Locate the cell with the specified text and output its (x, y) center coordinate. 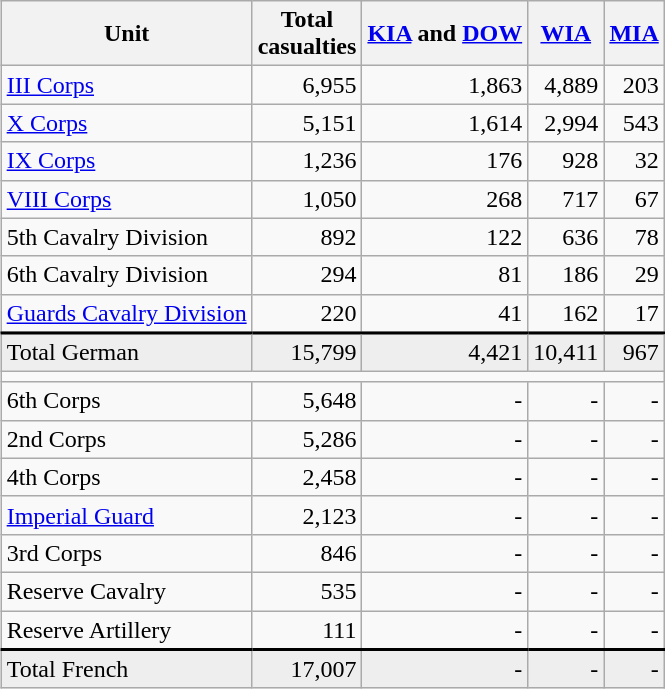
2nd Corps (126, 439)
41 (445, 313)
17,007 (307, 668)
32 (634, 161)
VIII Corps (126, 199)
846 (307, 553)
543 (634, 123)
636 (566, 237)
Total French (126, 668)
MIA (634, 34)
17 (634, 313)
5th Cavalry Division (126, 237)
162 (566, 313)
1,050 (307, 199)
Imperial Guard (126, 515)
2,458 (307, 477)
5,286 (307, 439)
176 (445, 161)
Unit (126, 34)
892 (307, 237)
10,411 (566, 352)
1,614 (445, 123)
535 (307, 591)
1,863 (445, 85)
111 (307, 630)
122 (445, 237)
29 (634, 275)
Reserve Artillery (126, 630)
15,799 (307, 352)
IX Corps (126, 161)
X Corps (126, 123)
220 (307, 313)
294 (307, 275)
III Corps (126, 85)
4th Corps (126, 477)
6,955 (307, 85)
Total German (126, 352)
81 (445, 275)
6th Corps (126, 401)
6th Cavalry Division (126, 275)
2,123 (307, 515)
186 (566, 275)
928 (566, 161)
268 (445, 199)
67 (634, 199)
5,648 (307, 401)
WIA (566, 34)
967 (634, 352)
203 (634, 85)
KIA and DOW (445, 34)
Totalcasualties (307, 34)
717 (566, 199)
Reserve Cavalry (126, 591)
2,994 (566, 123)
78 (634, 237)
4,421 (445, 352)
4,889 (566, 85)
Guards Cavalry Division (126, 313)
3rd Corps (126, 553)
1,236 (307, 161)
5,151 (307, 123)
